Search for the cell housing the specified text and yield its [x, y] center coordinate. 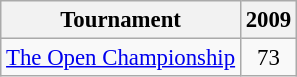
2009 [268, 20]
73 [268, 58]
Tournament [121, 20]
The Open Championship [121, 58]
